From the cell containing the given text, extract its center point as [x, y] coordinate. 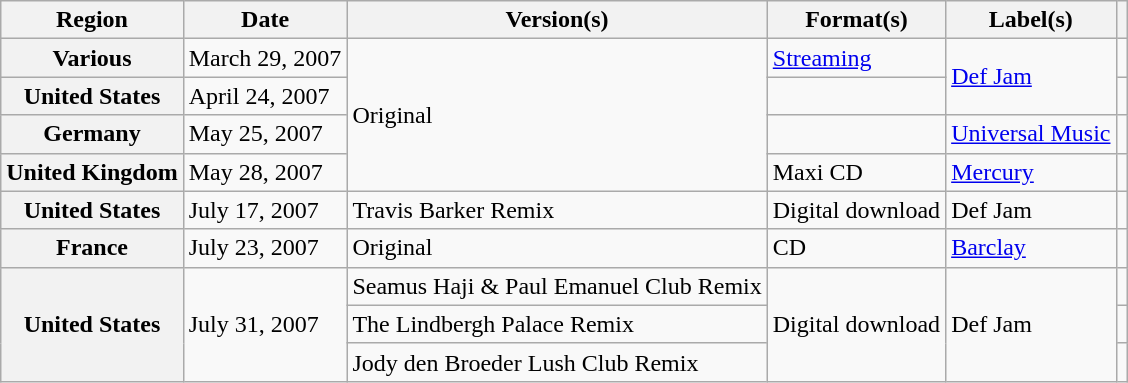
Travis Barker Remix [557, 210]
Barclay [1031, 248]
July 17, 2007 [265, 210]
United Kingdom [92, 172]
Mercury [1031, 172]
Germany [92, 134]
Date [265, 20]
Jody den Broeder Lush Club Remix [557, 362]
Format(s) [856, 20]
Region [92, 20]
July 31, 2007 [265, 324]
CD [856, 248]
Various [92, 58]
The Lindbergh Palace Remix [557, 324]
March 29, 2007 [265, 58]
Maxi CD [856, 172]
April 24, 2007 [265, 96]
Seamus Haji & Paul Emanuel Club Remix [557, 286]
Label(s) [1031, 20]
Version(s) [557, 20]
Streaming [856, 58]
France [92, 248]
May 25, 2007 [265, 134]
Universal Music [1031, 134]
May 28, 2007 [265, 172]
July 23, 2007 [265, 248]
